From the cell containing the given text, extract its center point as [X, Y] coordinate. 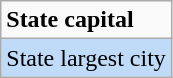
State largest city [86, 58]
State capital [86, 20]
